Scan for the cell matching the given text and deliver its (X, Y) coordinate at center. 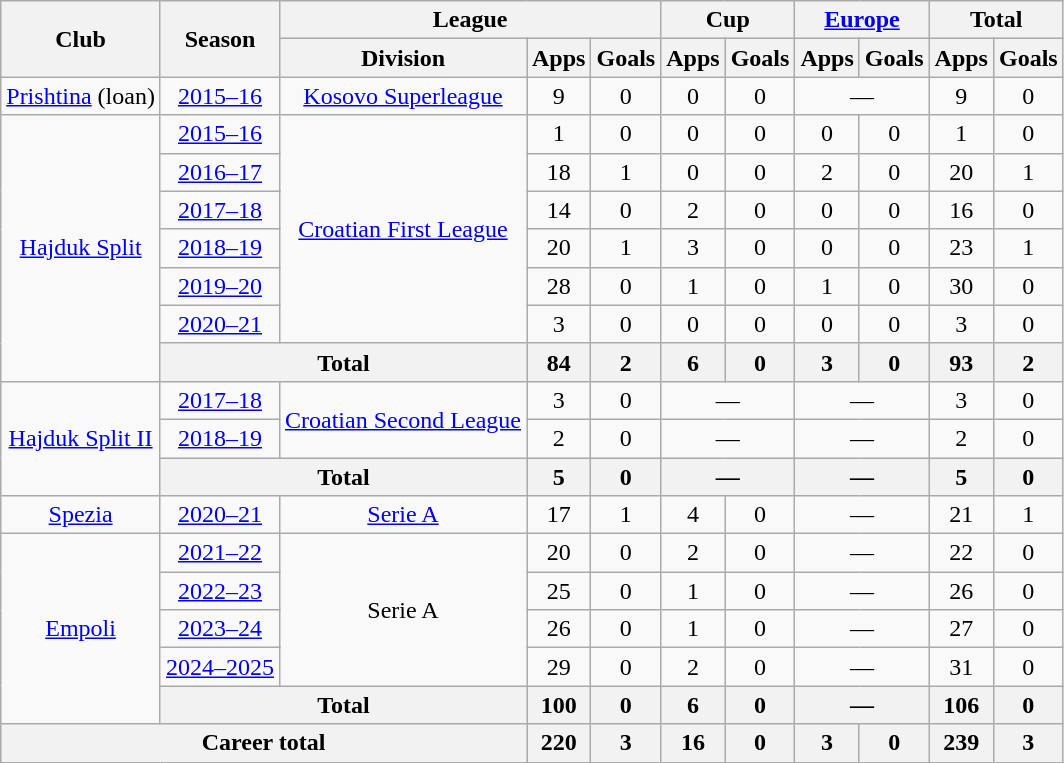
239 (961, 743)
Hajduk Split II (81, 438)
Croatian First League (404, 229)
27 (961, 629)
2024–2025 (220, 667)
Croatian Second League (404, 419)
18 (558, 172)
Season (220, 39)
Division (404, 58)
106 (961, 705)
17 (558, 515)
100 (558, 705)
2021–22 (220, 553)
25 (558, 591)
Career total (264, 743)
30 (961, 286)
Spezia (81, 515)
220 (558, 743)
2022–23 (220, 591)
14 (558, 210)
28 (558, 286)
2016–17 (220, 172)
Cup (728, 20)
2023–24 (220, 629)
21 (961, 515)
Club (81, 39)
Europe (862, 20)
Prishtina (loan) (81, 96)
Hajduk Split (81, 248)
29 (558, 667)
2019–20 (220, 286)
31 (961, 667)
League (470, 20)
Kosovo Superleague (404, 96)
Empoli (81, 629)
22 (961, 553)
84 (558, 362)
23 (961, 248)
93 (961, 362)
4 (693, 515)
